From the cell containing the given text, extract its center point as [X, Y] coordinate. 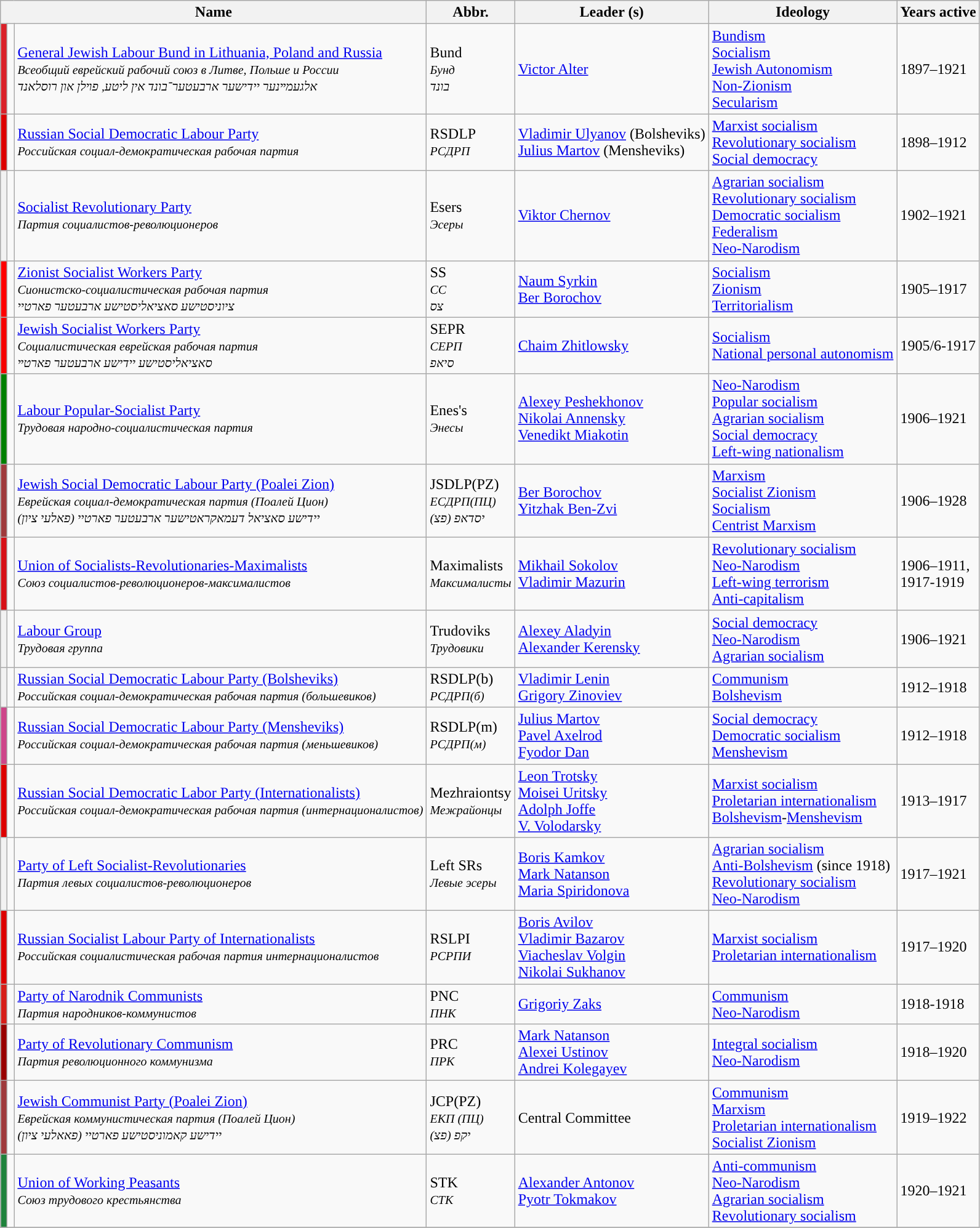
Name [214, 12]
MarxismSocialist ZionismSocialismCentrist Marxism [803, 500]
Leader (s) [612, 12]
Russian Social Democratic Labor Party (Internationalists)Российская социал-демократическая рабочая партия (интернационалистов) [220, 801]
Russian Social Democratic Labour Party (Bolsheviks)Российская социал-демократическая рабочая партия (большевиков) [220, 687]
Russian Social Democratic Labour Party (Mensheviks)Российская социал-демократическая рабочая партия (меньшевиков) [220, 735]
1902–1921 [938, 216]
Russian Socialist Labour Party of InternationalistsРоссийская социалистическая рабочая партия интернационалистов [220, 947]
Years active [938, 12]
SocialismNational personal autonomism [803, 345]
Grigoriy Zaks [612, 1004]
Marxist socialismProletarian internationalism [803, 947]
Social democracyDemocratic socialismMenshevism [803, 735]
Labour Popular-Socialist PartyТрудовая народно-социалистическая партия [220, 419]
1905–1917 [938, 289]
SEPRСЕРПסיאפ [470, 345]
Chaim Zhitlowsky [612, 345]
TrudoviksТрудовики [470, 639]
RSLPIРСРПИ [470, 947]
Mark NatansonAlexei UstinovAndrei Kolegayev [612, 1052]
1897–1921 [938, 69]
Labour GroupТрудовая группа [220, 639]
1920–1921 [938, 1191]
Jewish Communist Party (Poalei Zion)Еврейская коммунистическая партия (Поалей Цион)יידישע קאמוניסטישע פארטיי (פאאלעי ציון) [220, 1117]
Ber BorochovYitzhak Ben-Zvi [612, 500]
CommunismBolshevism [803, 687]
Viktor Chernov [612, 216]
Socialist Revolutionary PartyПартия социалистов-революционеров [220, 216]
Union of Working PeasantsСоюз трудового крестьянства [220, 1191]
Zionist Socialist Workers PartyСионистско-социалистическая рабочая партияציוניסטישע סאציאליסטישע ארבעטער פארטיי [220, 289]
RSDLPРСДРП [470, 142]
STKСТК [470, 1191]
JСP(PZ)ЕКП (ПЦ)יקפ (פצ) [470, 1117]
1913–1917 [938, 801]
SocialismZionismTerritorialism [803, 289]
Social democracyNeo-NarodismAgrarian socialism [803, 639]
Vladimir LeninGrigory Zinoviev [612, 687]
Alexander AntonovPyotr Tokmakov [612, 1191]
Jewish Socialist Workers PartyСоциалистическая еврейская рабочая партияסאציאליסטישע יידישע ארבעטער פארטײ [220, 345]
1917–1920 [938, 947]
Julius MartovPavel AxelrodFyodor Dan [612, 735]
Leon TrotskyMoisei UritskyAdolph JoffeV. Volodarsky [612, 801]
1917–1921 [938, 875]
1906–1911,1917-1919 [938, 574]
Ideology [803, 12]
Vladimir Ulyanov (Bolsheviks)Julius Martov (Mensheviks) [612, 142]
Integral socialismNeo-Narodism [803, 1052]
1905/6-1917 [938, 345]
Alexey PeshekhonovNikolai AnnenskyVenedikt Miakotin [612, 419]
Abbr. [470, 12]
Naum SyrkinBer Borochov [612, 289]
1918-1918 [938, 1004]
EsersЭсеры [470, 216]
Alexey AladyinAlexander Kerensky [612, 639]
JSDLP(PZ)ЕСДРП(ПЦ)יסדאפ (פצ) [470, 500]
Central Committee [612, 1117]
Victor Alter [612, 69]
BundismSocialismJewish AutonomismNon-ZionismSecularism [803, 69]
Neo-NarodismPopular socialismAgrarian socialismSocial democracyLeft-wing nationalism [803, 419]
PNCПНК [470, 1004]
Boris KamkovMark NatansonMaria Spiridonova [612, 875]
1919–1922 [938, 1117]
Marxist socialismRevolutionary socialismSocial democracy [803, 142]
1906–1928 [938, 500]
Party of Narodnik CommunistsПартия народников-коммунистов [220, 1004]
MaximalistsМаксималисты [470, 574]
1918–1920 [938, 1052]
Mikhail SokolovVladimir Mazurin [612, 574]
Party of Revolutionary CommunismПартия революционного коммунизма [220, 1052]
CommunismNeo-Narodism [803, 1004]
Agrarian socialismRevolutionary socialismDemocratic socialismFederalismNeo-Narodism [803, 216]
Revolutionary socialismNeo-NarodismLeft-wing terrorismAnti-capitalism [803, 574]
PRCПРК [470, 1052]
BundБундבונד [470, 69]
RSDLP(m)РСДРП(м) [470, 735]
Left SRsЛевые эсеры [470, 875]
Enes'sЭнесы [470, 419]
Boris AvilovVladimir BazarovViacheslav VolginNikolai Sukhanov [612, 947]
Russian Social Democratic Labour PartyРоссийская социал-демократическая рабочая партия [220, 142]
CommunismMarxismProletarian internationalismSocialist Zionism [803, 1117]
1898–1912 [938, 142]
Marxist socialismProletarian internationalismBolshevism-Menshevism [803, 801]
Union of Socialists-Revolutionaries-MaximalistsСоюз социалистов-революционеров-максималистов [220, 574]
Party of Left Socialist-RevolutionariesПартия левых социалистов-революционеров [220, 875]
MezhraiontsyМежрайонцы [470, 801]
Anti-communismNeo-NarodismAgrarian socialismRevolutionary socialism [803, 1191]
SSССצס [470, 289]
Agrarian socialismAnti-Bolshevism (since 1918)Revolutionary socialismNeo-Narodism [803, 875]
RSDLP(b)РСДРП(б) [470, 687]
